Determine the [x, y] coordinate at the center of the cell enclosing the given text.  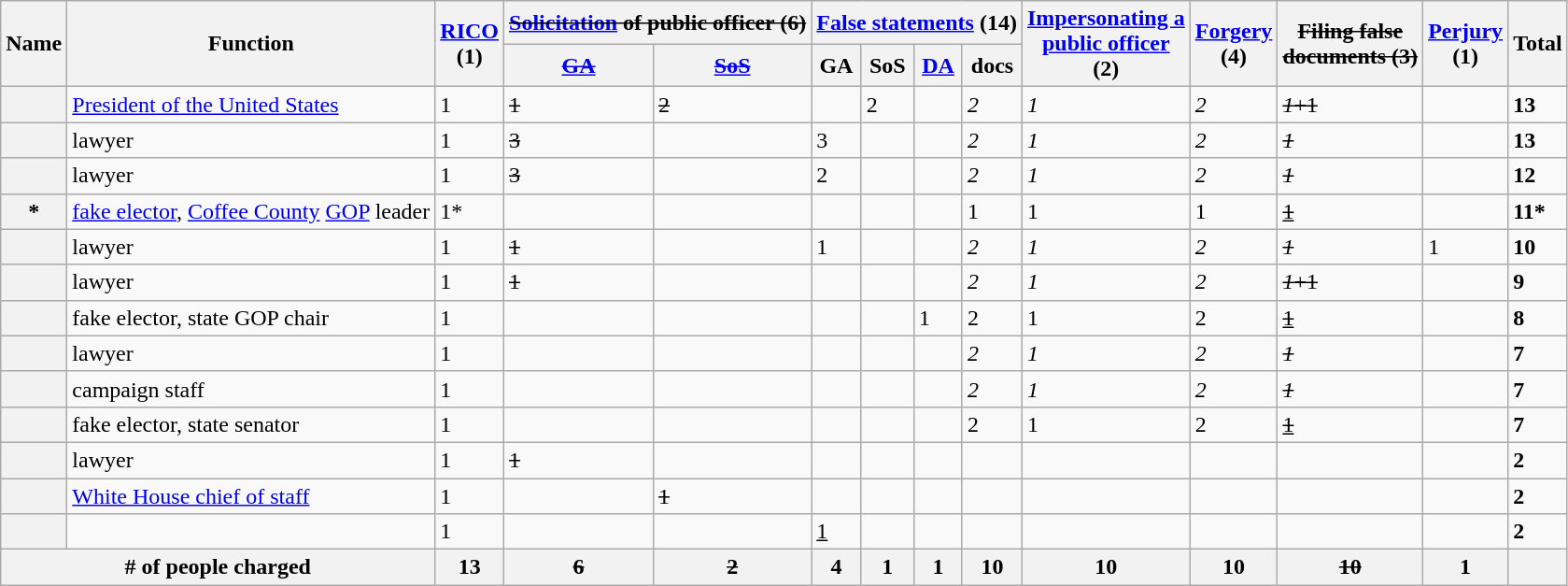
Perjury(1) [1466, 44]
# of people charged [219, 567]
9 [1538, 282]
False statements (14) [917, 22]
docs [992, 65]
11* [1538, 211]
fake elector, state senator [251, 424]
fake elector, state GOP chair [251, 318]
Total [1538, 44]
* [34, 211]
fake elector, Coffee County GOP leader [251, 211]
6 [579, 567]
White House chief of staff [251, 496]
Forgery(4) [1234, 44]
RICO(1) [470, 44]
campaign staff [251, 389]
President of the United States [251, 105]
DA [939, 65]
8 [1538, 318]
Function [251, 44]
Impersonating apublic officer(2) [1106, 44]
Solicitation of public officer (6) [657, 22]
12 [1538, 176]
Filing falsedocuments (3) [1350, 44]
4 [837, 567]
1* [470, 211]
Name [34, 44]
